Return (x, y) of the center of cell containing provided text 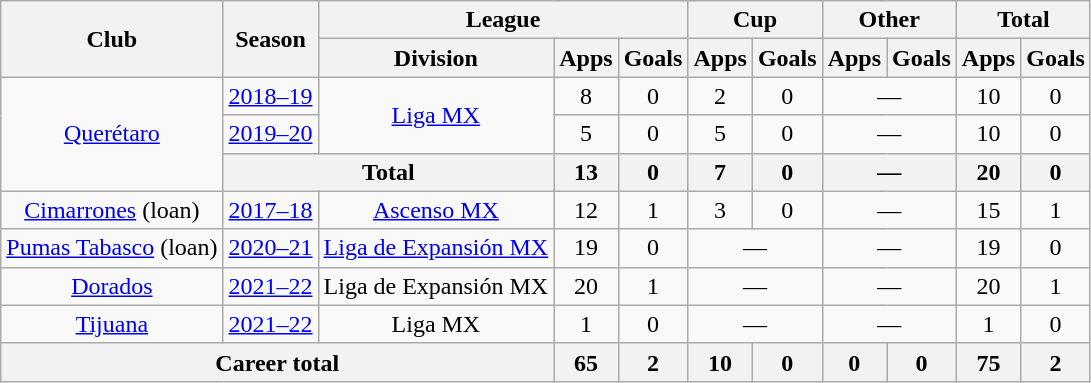
Cimarrones (loan) (112, 210)
Dorados (112, 286)
3 (720, 210)
15 (988, 210)
Division (436, 58)
2019–20 (270, 134)
8 (586, 96)
Cup (755, 20)
75 (988, 362)
7 (720, 172)
2017–18 (270, 210)
Ascenso MX (436, 210)
Other (889, 20)
2018–19 (270, 96)
Querétaro (112, 134)
Season (270, 39)
65 (586, 362)
Career total (278, 362)
2020–21 (270, 248)
Pumas Tabasco (loan) (112, 248)
Club (112, 39)
League (503, 20)
13 (586, 172)
Tijuana (112, 324)
12 (586, 210)
